Extract the (X, Y) coordinate from the center of the cell holding the provided text.  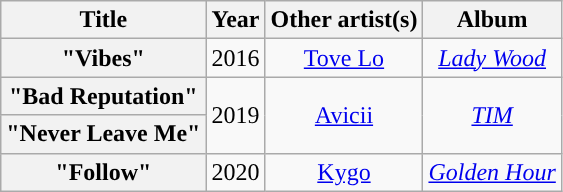
Avicii (344, 115)
Golden Hour (492, 172)
Year (236, 20)
Album (492, 20)
2016 (236, 58)
Tove Lo (344, 58)
2019 (236, 115)
Kygo (344, 172)
Lady Wood (492, 58)
"Never Leave Me" (104, 134)
TIM (492, 115)
Other artist(s) (344, 20)
"Bad Reputation" (104, 96)
"Vibes" (104, 58)
"Follow" (104, 172)
2020 (236, 172)
Title (104, 20)
